Find where the given text appears and provide that cell's center as [x, y] coordinate. 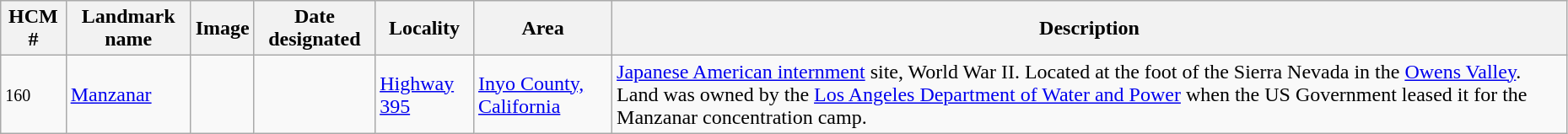
Date designated [314, 29]
Image [223, 29]
Description [1090, 29]
Inyo County, California [542, 94]
160 [34, 94]
Area [542, 29]
Landmark name [128, 29]
Manzanar [128, 94]
HCM # [34, 29]
Locality [425, 29]
Highway 395 [425, 94]
